Identify which cell holds the provided text, then report its (x, y) central coordinate. 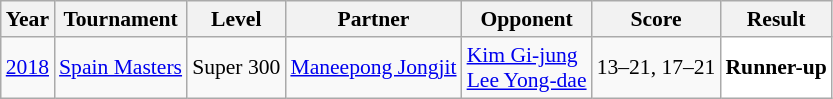
Opponent (527, 19)
Year (28, 19)
2018 (28, 68)
13–21, 17–21 (656, 68)
Maneepong Jongjit (373, 68)
Partner (373, 19)
Kim Gi-jung Lee Yong-dae (527, 68)
Super 300 (236, 68)
Tournament (120, 19)
Result (776, 19)
Level (236, 19)
Score (656, 19)
Spain Masters (120, 68)
Runner-up (776, 68)
